Detect which cell encompasses the target text, then output its [x, y] center coordinate. 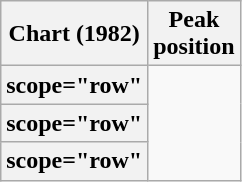
Chart (1982) [74, 34]
Peakposition [194, 34]
